Pinpoint the cell where the given text exists, returning its [X, Y] midpoint coordinate. 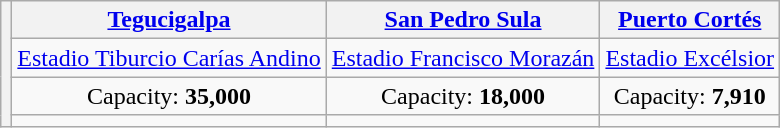
Estadio Tiburcio Carías Andino [169, 58]
Capacity: 18,000 [463, 96]
San Pedro Sula [463, 20]
Puerto Cortés [690, 20]
Capacity: 7,910 [690, 96]
Capacity: 35,000 [169, 96]
Estadio Excélsior [690, 58]
Estadio Francisco Morazán [463, 58]
Tegucigalpa [169, 20]
